Scan for the cell matching the given text and deliver its [X, Y] coordinate at center. 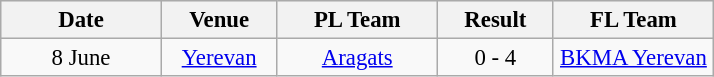
Yerevan [219, 58]
Result [496, 20]
BKMA Yerevan [634, 58]
Date [82, 20]
Venue [219, 20]
8 June [82, 58]
PL Team [358, 20]
Aragats [358, 58]
0 - 4 [496, 58]
FL Team [634, 20]
